Locate the cell with the specified text and output its (X, Y) center coordinate. 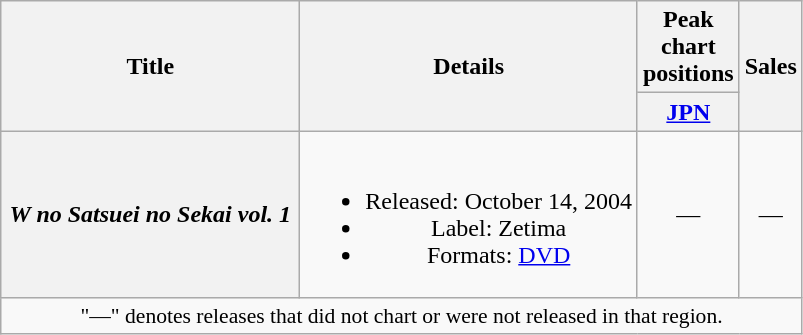
W no Satsuei no Sekai vol. 1 (150, 214)
JPN (688, 112)
Peak chart positions (688, 47)
Title (150, 66)
Details (469, 66)
"—" denotes releases that did not chart or were not released in that region. (402, 316)
Sales (770, 66)
Released: October 14, 2004Label: ZetimaFormats: DVD (469, 214)
